Return the (X, Y) coordinate for the center point of the cell that contains the specified text.  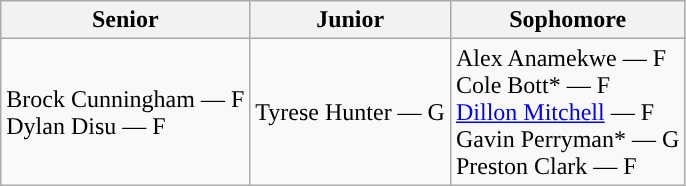
Tyrese Hunter — G (350, 112)
Senior (126, 20)
Junior (350, 20)
Brock Cunningham — FDylan Disu — F (126, 112)
Alex Anamekwe — FCole Bott* — FDillon Mitchell — FGavin Perryman* — GPreston Clark — F (567, 112)
Sophomore (567, 20)
